Find where the given text appears and provide that cell's center as (x, y) coordinate. 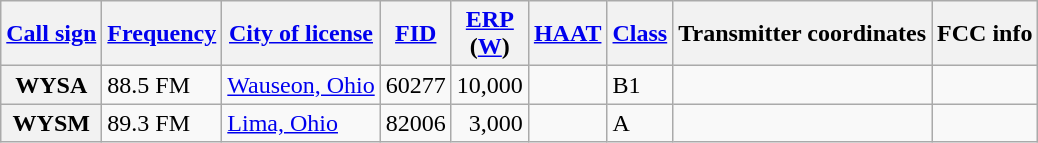
HAAT (568, 34)
Transmitter coordinates (802, 34)
Call sign (52, 34)
WYSM (52, 123)
3,000 (490, 123)
89.3 FM (162, 123)
Lima, Ohio (301, 123)
60277 (416, 85)
10,000 (490, 85)
FCC info (985, 34)
B1 (640, 85)
City of license (301, 34)
A (640, 123)
Wauseon, Ohio (301, 85)
82006 (416, 123)
ERP(W) (490, 34)
WYSA (52, 85)
Class (640, 34)
88.5 FM (162, 85)
Frequency (162, 34)
FID (416, 34)
